Return [X, Y] of the center of cell containing provided text 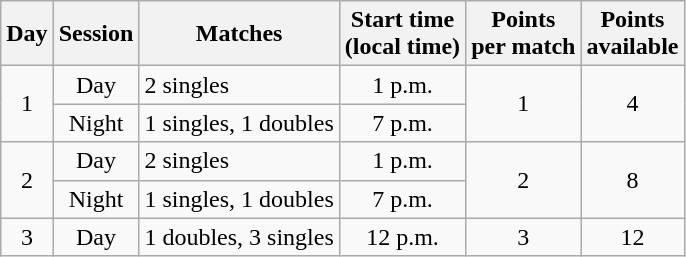
12 p.m. [402, 237]
8 [632, 180]
Points per match [524, 34]
Start time (local time) [402, 34]
Matches [239, 34]
12 [632, 237]
4 [632, 104]
Session [96, 34]
1 doubles, 3 singles [239, 237]
Points available [632, 34]
